From the cell containing the given text, extract its center point as [x, y] coordinate. 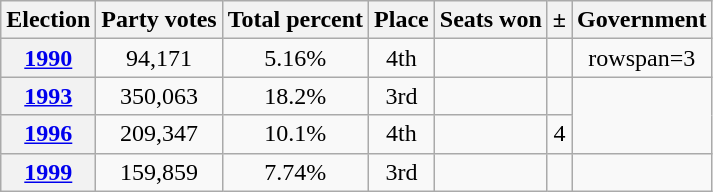
Election [48, 20]
4 [559, 134]
Place [402, 20]
5.16% [295, 58]
350,063 [159, 96]
18.2% [295, 96]
7.74% [295, 172]
1990 [48, 58]
± [559, 20]
209,347 [159, 134]
1993 [48, 96]
10.1% [295, 134]
Party votes [159, 20]
Government [642, 20]
1996 [48, 134]
rowspan=3 [642, 58]
Total percent [295, 20]
1999 [48, 172]
94,171 [159, 58]
Seats won [490, 20]
159,859 [159, 172]
